Scan for the cell matching the given text and deliver its [X, Y] coordinate at center. 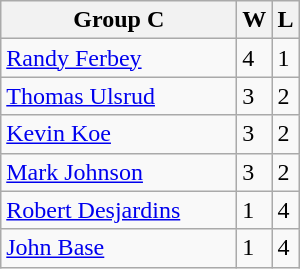
John Base [119, 248]
Group C [119, 20]
Randy Ferbey [119, 58]
L [286, 20]
Robert Desjardins [119, 210]
Thomas Ulsrud [119, 96]
W [254, 20]
Mark Johnson [119, 172]
Kevin Koe [119, 134]
